Search for the cell housing the specified text and yield its (X, Y) center coordinate. 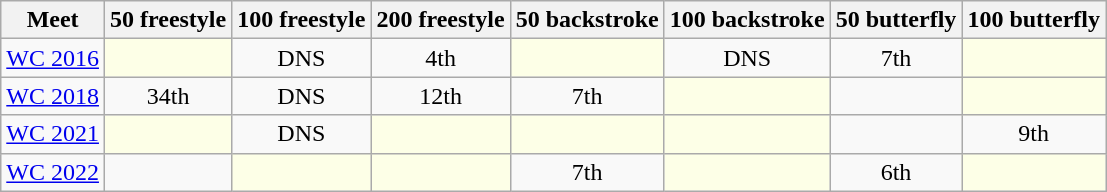
WC 2018 (53, 96)
Meet (53, 20)
100 freestyle (302, 20)
100 backstroke (747, 20)
WC 2016 (53, 58)
100 butterfly (1034, 20)
9th (1034, 134)
50 butterfly (896, 20)
50 freestyle (168, 20)
50 backstroke (587, 20)
WC 2022 (53, 172)
WC 2021 (53, 134)
12th (440, 96)
6th (896, 172)
200 freestyle (440, 20)
34th (168, 96)
4th (440, 58)
